Search for the cell housing the specified text and yield its [X, Y] center coordinate. 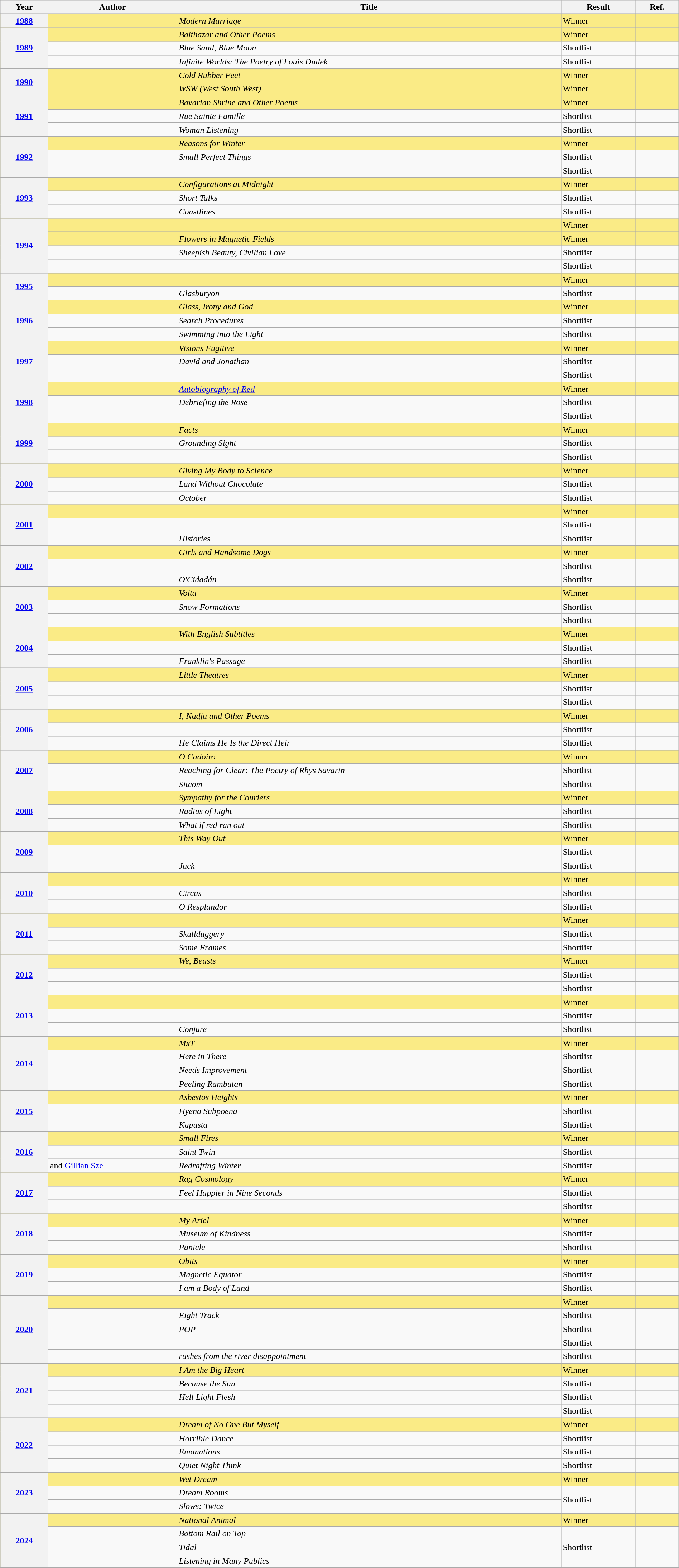
Asbestos Heights [369, 1097]
Bavarian Shrine and Other Poems [369, 102]
Quiet Night Think [369, 1465]
Dream of No One But Myself [369, 1424]
2021 [24, 1390]
Slows: Twice [369, 1506]
1991 [24, 116]
Short Talks [369, 198]
WSW (West South West) [369, 89]
2008 [24, 811]
2023 [24, 1493]
Blue Sand, Blue Moon [369, 48]
Year [24, 7]
Peeling Rambutan [369, 1084]
Sitcom [369, 784]
Infinite Worlds: The Poetry of Louis Dudek [369, 62]
Needs Improvement [369, 1070]
2024 [24, 1540]
Obits [369, 1261]
Author [112, 7]
He Claims He Is the Direct Heir [369, 743]
2002 [24, 566]
Feel Happier in Nine Seconds [369, 1193]
October [369, 498]
I am a Body of Land [369, 1288]
Some Frames [369, 947]
1994 [24, 246]
2014 [24, 1063]
Sheepish Beauty, Civilian Love [369, 252]
National Animal [369, 1520]
2000 [24, 484]
Tidal [369, 1547]
Hyena Subpoena [369, 1111]
2022 [24, 1445]
Configurations at Midnight [369, 184]
Search Procedures [369, 320]
Ref. [657, 7]
2003 [24, 607]
Result [598, 7]
O'Cidadán [369, 579]
2017 [24, 1193]
David and Jonathan [369, 361]
Modern Marriage [369, 21]
2007 [24, 770]
2006 [24, 729]
Histories [369, 539]
1988 [24, 21]
Title [369, 7]
Reaching for Clear: The Poetry of Rhys Savarin [369, 770]
Volta [369, 593]
Balthazar and Other Poems [369, 34]
We, Beasts [369, 961]
rushes from the river disappointment [369, 1356]
Redrafting Winter [369, 1166]
Land Without Chocolate [369, 484]
Listening in Many Publics [369, 1561]
2019 [24, 1274]
Reasons for Winter [369, 143]
1992 [24, 157]
O Cadoiro [369, 757]
Glass, Irony and God [369, 307]
Museum of Kindness [369, 1234]
Magnetic Equator [369, 1275]
1990 [24, 82]
Horrible Dance [369, 1438]
Snow Formations [369, 607]
Bottom Rail on Top [369, 1534]
Sympathy for the Couriers [369, 797]
2005 [24, 689]
2011 [24, 934]
Coastlines [369, 212]
Giving My Body to Science [369, 471]
1995 [24, 286]
2016 [24, 1152]
1998 [24, 402]
Because the Sun [369, 1384]
1993 [24, 198]
2001 [24, 525]
2009 [24, 852]
Glasburyon [369, 293]
Dream Rooms [369, 1493]
Emanations [369, 1452]
Circus [369, 893]
Hell Light Flesh [369, 1397]
POP [369, 1329]
2004 [24, 648]
Little Theatres [369, 675]
and Gillian Sze [112, 1166]
Wet Dream [369, 1479]
Jack [369, 866]
Conjure [369, 1029]
Eight Track [369, 1316]
Small Fires [369, 1138]
O Resplandor [369, 907]
2010 [24, 893]
MxT [369, 1043]
2020 [24, 1329]
This Way Out [369, 839]
Rue Sainte Famille [369, 116]
Swimming into the Light [369, 334]
1989 [24, 48]
2013 [24, 1015]
Visions Fugitive [369, 348]
Debriefing the Rose [369, 402]
2015 [24, 1111]
Panicle [369, 1247]
2012 [24, 975]
1996 [24, 320]
Kapusta [369, 1125]
Franklin's Passage [369, 661]
With English Subtitles [369, 634]
Saint Twin [369, 1152]
Girls and Handsome Dogs [369, 552]
1999 [24, 443]
I, Nadja and Other Poems [369, 716]
Here in There [369, 1057]
I Am the Big Heart [369, 1370]
What if red ran out [369, 825]
1997 [24, 361]
Woman Listening [369, 130]
Flowers in Magnetic Fields [369, 239]
Grounding Sight [369, 443]
Skullduggery [369, 934]
Autobiography of Red [369, 389]
Rag Cosmology [369, 1179]
Cold Rubber Feet [369, 75]
Radius of Light [369, 811]
Facts [369, 430]
My Ariel [369, 1220]
Small Perfect Things [369, 157]
2018 [24, 1234]
